Output the (x, y) coordinate of the center of the cell containing the given text.  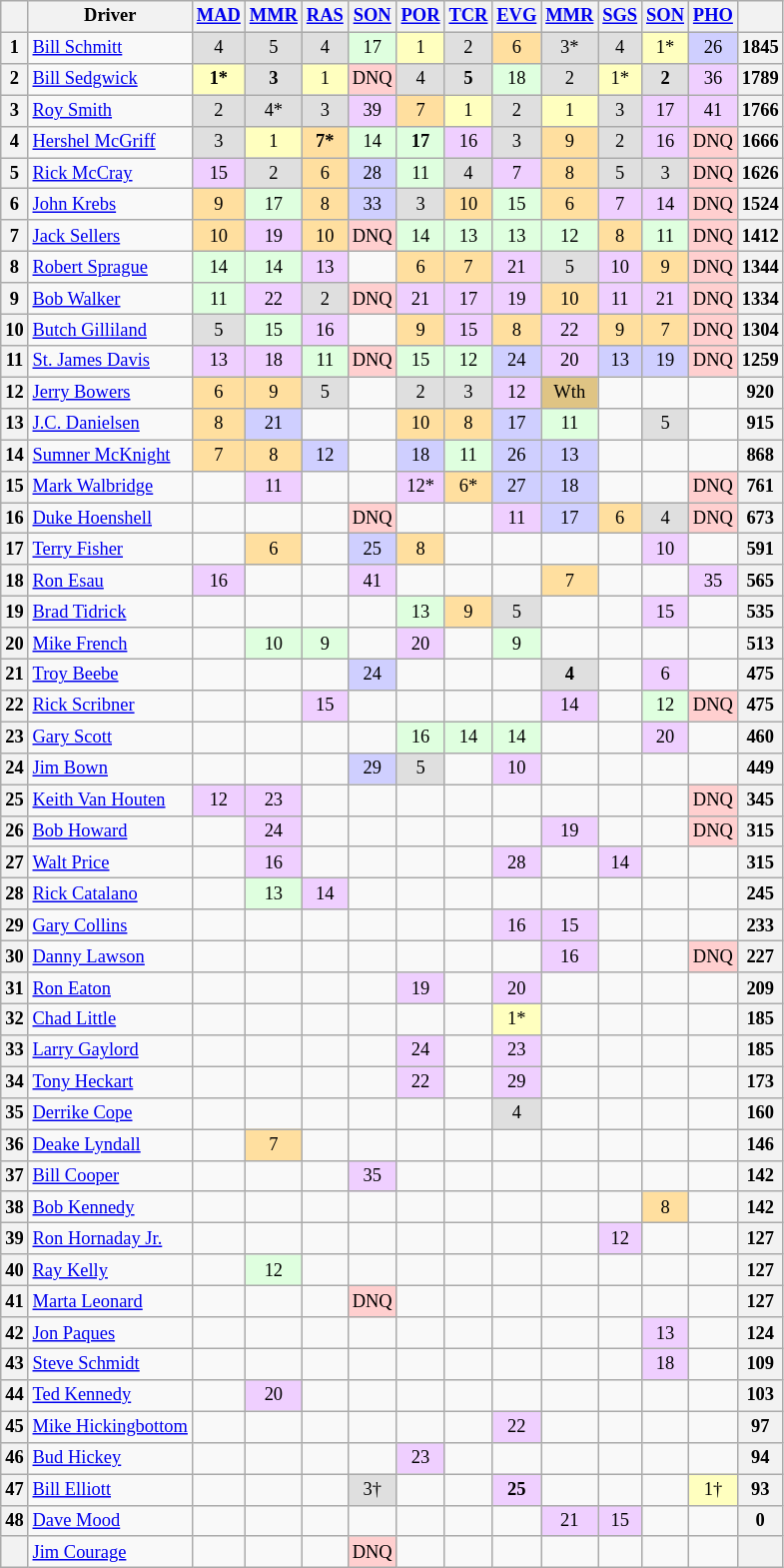
1334 (760, 298)
47 (14, 1489)
Walt Price (110, 863)
Robert Sprague (110, 268)
Gary Collins (110, 925)
Mike French (110, 644)
93 (760, 1489)
Marta Leonard (110, 1301)
Bill Schmitt (110, 48)
1412 (760, 236)
31 (14, 987)
3† (372, 1489)
1789 (760, 80)
MAD (218, 16)
PHO (713, 16)
1524 (760, 204)
Chad Little (110, 1019)
Terry Fisher (110, 550)
Jerry Bowers (110, 392)
103 (760, 1395)
1666 (760, 142)
34 (14, 1081)
Bob Walker (110, 298)
Troy Beebe (110, 676)
Brad Tidrick (110, 612)
Mark Walbridge (110, 486)
761 (760, 486)
Jack Sellers (110, 236)
3* (569, 48)
345 (760, 799)
124 (760, 1333)
Larry Gaylord (110, 1051)
Ron Eaton (110, 987)
RAS (325, 16)
SGS (620, 16)
38 (14, 1207)
J.C. Danielsen (110, 424)
Wth (569, 392)
St. James Davis (110, 362)
673 (760, 518)
920 (760, 392)
Bill Cooper (110, 1175)
Derrike Cope (110, 1113)
Keith Van Houten (110, 799)
209 (760, 987)
Roy Smith (110, 110)
Driver (110, 16)
Ron Esau (110, 582)
Rick Catalano (110, 893)
173 (760, 1081)
POR (420, 16)
Bud Hickey (110, 1459)
245 (760, 893)
1344 (760, 268)
565 (760, 582)
1845 (760, 48)
94 (760, 1459)
TCR (468, 16)
Hershel McGriff (110, 142)
146 (760, 1145)
Ray Kelly (110, 1269)
Dave Mood (110, 1521)
Ted Kennedy (110, 1395)
48 (14, 1521)
Deake Lyndall (110, 1145)
1259 (760, 362)
45 (14, 1427)
Ron Hornaday Jr. (110, 1239)
40 (14, 1269)
Bob Kennedy (110, 1207)
1304 (760, 330)
Butch Gilliland (110, 330)
Bill Elliott (110, 1489)
160 (760, 1113)
1† (713, 1489)
Bob Howard (110, 831)
513 (760, 644)
1766 (760, 110)
Jon Paques (110, 1333)
46 (14, 1459)
535 (760, 612)
Steve Schmidt (110, 1365)
Duke Hoenshell (110, 518)
6* (468, 486)
John Krebs (110, 204)
7* (325, 142)
4* (274, 110)
Tony Heckart (110, 1081)
Mike Hickingbottom (110, 1427)
1626 (760, 174)
30 (14, 957)
Jim Courage (110, 1553)
Gary Scott (110, 738)
868 (760, 456)
EVG (517, 16)
37 (14, 1175)
460 (760, 738)
Sumner McKnight (110, 456)
97 (760, 1427)
Rick Scribner (110, 706)
12* (420, 486)
44 (14, 1395)
109 (760, 1365)
Danny Lawson (110, 957)
915 (760, 424)
233 (760, 925)
43 (14, 1365)
0 (760, 1521)
42 (14, 1333)
449 (760, 770)
Rick McCray (110, 174)
227 (760, 957)
Jim Bown (110, 770)
591 (760, 550)
32 (14, 1019)
Bill Sedgwick (110, 80)
